Return (X, Y) of the center of cell containing provided text 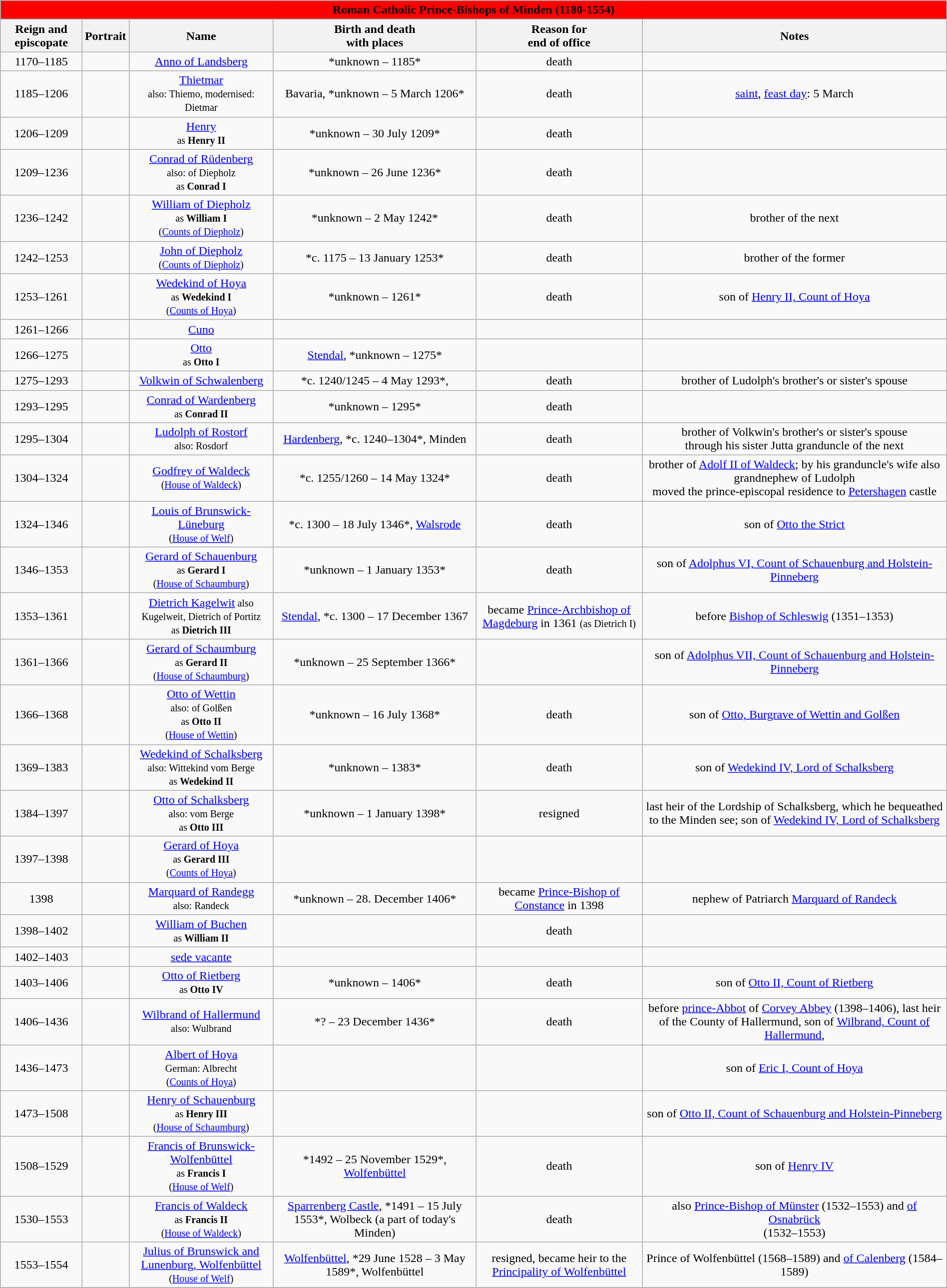
1369–1383 (41, 767)
Francis of Brunswick-Wolfenbüttelas Francis I(House of Welf) (201, 1166)
1403–1406 (41, 982)
*unknown – 30 July 1209* (375, 133)
*unknown – 1185* (375, 61)
1398 (41, 899)
*unknown – 1295* (375, 406)
son of Henry II, Count of Hoya (794, 297)
Stendal, *c. 1300 – 17 December 1367 (375, 616)
Conrad of Rüdenberg also: of Diepholzas Conrad I (201, 172)
1266–1275 (41, 354)
Reason for end of office (559, 36)
1402–1403 (41, 957)
1353–1361 (41, 616)
sede vacante (201, 957)
Otto of Schalksbergalso: vom Bergeas Otto III (201, 813)
Hardenberg, *c. 1240–1304*, Minden (375, 439)
1530–1553 (41, 1219)
*unknown – 2 May 1242* (375, 218)
1295–1304 (41, 439)
brother of Volkwin's brother's or sister's spousethrough his sister Jutta granduncle of the next (794, 439)
1406–1436 (41, 1021)
1473–1508 (41, 1114)
Gerard of Schaumburg as Gerard II(House of Schaumburg) (201, 662)
*c. 1300 – 18 July 1346*, Walsrode (375, 524)
son of Adolphus VII, Count of Schauenburg and Holstein-Pinneberg (794, 662)
Dietrich Kagelwit also Kugelweit, Dietrich of Portitzas Dietrich III (201, 616)
Francis of Waldeckas Francis II(House of Waldeck) (201, 1219)
Gerard of Hoyaas Gerard III(Counts of Hoya) (201, 859)
1397–1398 (41, 859)
saint, feast day: 5 March (794, 94)
*unknown – 25 September 1366* (375, 662)
*unknown – 1 January 1353* (375, 570)
Sparrenberg Castle, *1491 – 15 July 1553*, Wolbeck (a part of today's Minden) (375, 1219)
*c. 1255/1260 – 14 May 1324* (375, 478)
1242–1253 (41, 258)
*unknown – 1261* (375, 297)
1236–1242 (41, 218)
*unknown – 1406* (375, 982)
*unknown – 28. December 1406* (375, 899)
Cuno (201, 329)
1275–1293 (41, 380)
1436–1473 (41, 1067)
*c. 1175 – 13 January 1253* (375, 258)
*? – 23 December 1436* (375, 1021)
1508–1529 (41, 1166)
William of Diepholzas William I(Counts of Diepholz) (201, 218)
Wolfenbüttel, *29 June 1528 – 3 May 1589*, Wolfenbüttel (375, 1265)
Gerard of Schauenburg as Gerard I(House of Schaumburg) (201, 570)
Wedekind of Schalksbergalso: Wittekind vom Bergeas Wedekind II (201, 767)
Otto of Rietbergas Otto IV (201, 982)
Birth and deathwith places (375, 36)
Volkwin of Schwalenberg (201, 380)
1261–1266 (41, 329)
1304–1324 (41, 478)
Reign and episcopate (41, 36)
brother of Adolf II of Waldeck; by his granduncle's wife also grandnephew of Ludolphmoved the prince-episcopal residence to Petershagen castle (794, 478)
Ottoas Otto I (201, 354)
Portrait (105, 36)
Anno of Landsberg (201, 61)
1398–1402 (41, 931)
became Prince-Archbishop of Magdeburg in 1361 (as Dietrich I) (559, 616)
1324–1346 (41, 524)
1366–1368 (41, 715)
*unknown – 16 July 1368* (375, 715)
1293–1295 (41, 406)
Stendal, *unknown – 1275* (375, 354)
Notes (794, 36)
Thietmar also: Thiemo, modernised: Dietmar (201, 94)
1209–1236 (41, 172)
William of Buchenas William II (201, 931)
*c. 1240/1245 – 4 May 1293*, (375, 380)
Wedekind of Hoyaas Wedekind I(Counts of Hoya) (201, 297)
Ludolph of Rostorf also: Rosdorf (201, 439)
son of Wedekind IV, Lord of Schalksberg (794, 767)
*1492 – 25 November 1529*, Wolfenbüttel (375, 1166)
Otto of Wettinalso: of Golßenas Otto II(House of Wettin) (201, 715)
1553–1554 (41, 1265)
son of Otto II, Count of Rietberg (794, 982)
Henry of Schauenburgas Henry III(House of Schaumburg) (201, 1114)
*unknown – 1383* (375, 767)
1361–1366 (41, 662)
son of Otto II, Count of Schauenburg and Holstein-Pinneberg (794, 1114)
son of Eric I, Count of Hoya (794, 1067)
Godfrey of Waldeck(House of Waldeck) (201, 478)
1170–1185 (41, 61)
resigned, became heir to the Principality of Wolfenbüttel (559, 1265)
brother of Ludolph's brother's or sister's spouse (794, 380)
son of Otto, Burgrave of Wettin and Golßen (794, 715)
also Prince-Bishop of Münster (1532–1553) and of Osnabrück(1532–1553) (794, 1219)
son of Otto the Strict (794, 524)
1185–1206 (41, 94)
son of Adolphus VI, Count of Schauenburg and Holstein-Pinneberg (794, 570)
resigned (559, 813)
nephew of Patriarch Marquard of Randeck (794, 899)
Bavaria, *unknown – 5 March 1206* (375, 94)
1346–1353 (41, 570)
Wilbrand of Hallermund also: Wulbrand (201, 1021)
*unknown – 1 January 1398* (375, 813)
1206–1209 (41, 133)
son of Henry IV (794, 1166)
Conrad of Wardenbergas Conrad II (201, 406)
Louis of Brunswick-Lüneburg(House of Welf) (201, 524)
*unknown – 26 June 1236* (375, 172)
1253–1261 (41, 297)
John of Diepholz(Counts of Diepholz) (201, 258)
Albert of HoyaGerman: Albrecht(Counts of Hoya) (201, 1067)
Marquard of Randegg also: Randeck (201, 899)
Henryas Henry II (201, 133)
last heir of the Lordship of Schalksberg, which he bequeathed to the Minden see; son of Wedekind IV, Lord of Schalksberg (794, 813)
Prince of Wolfenbüttel (1568–1589) and of Calenberg (1584–1589) (794, 1265)
Roman Catholic Prince-Bishops of Minden (1180-1554) (473, 10)
brother of the former (794, 258)
1384–1397 (41, 813)
brother of the next (794, 218)
before prince-Abbot of Corvey Abbey (1398–1406), last heir of the County of Hallermund, son of Wilbrand, Count of Hallermund, (794, 1021)
Name (201, 36)
before Bishop of Schleswig (1351–1353) (794, 616)
became Prince-Bishop of Constance in 1398 (559, 899)
Julius of Brunswick and Lunenburg, Wolfenbüttel(House of Welf) (201, 1265)
